Output the [x, y] coordinate of the center of the cell containing the given text.  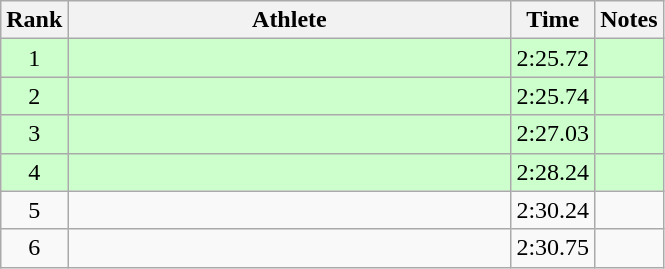
2:30.24 [553, 210]
Time [553, 20]
6 [34, 248]
Notes [629, 20]
2:25.74 [553, 96]
Rank [34, 20]
3 [34, 134]
1 [34, 58]
5 [34, 210]
Athlete [290, 20]
4 [34, 172]
2:30.75 [553, 248]
2 [34, 96]
2:25.72 [553, 58]
2:27.03 [553, 134]
2:28.24 [553, 172]
